Scan for the cell matching the given text and deliver its (X, Y) coordinate at center. 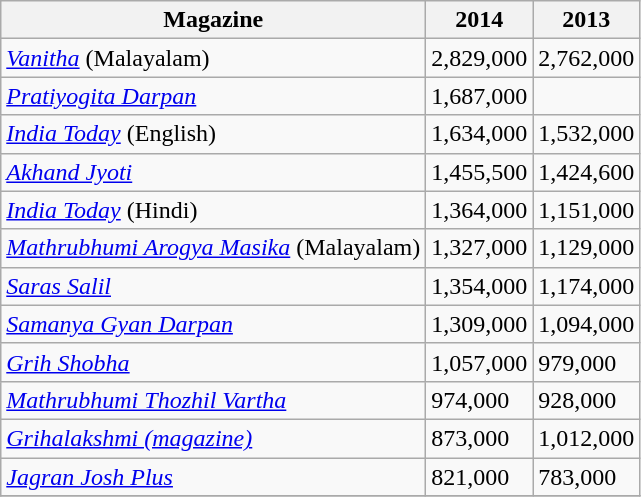
1,532,000 (586, 134)
Grih Shobha (214, 362)
Vanitha (Malayalam) (214, 58)
1,687,000 (480, 96)
2,762,000 (586, 58)
2014 (480, 20)
1,634,000 (480, 134)
928,000 (586, 400)
974,000 (480, 400)
Grihalakshmi (magazine) (214, 438)
Akhand Jyoti (214, 172)
India Today (English) (214, 134)
Jagran Josh Plus (214, 477)
1,151,000 (586, 210)
873,000 (480, 438)
1,129,000 (586, 248)
1,057,000 (480, 362)
979,000 (586, 362)
1,094,000 (586, 324)
2013 (586, 20)
1,424,600 (586, 172)
1,364,000 (480, 210)
Mathrubhumi Thozhil Vartha (214, 400)
Pratiyogita Darpan (214, 96)
Saras Salil (214, 286)
821,000 (480, 477)
2,829,000 (480, 58)
India Today (Hindi) (214, 210)
Magazine (214, 20)
Mathrubhumi Arogya Masika (Malayalam) (214, 248)
1,174,000 (586, 286)
1,012,000 (586, 438)
1,354,000 (480, 286)
Samanya Gyan Darpan (214, 324)
1,309,000 (480, 324)
1,327,000 (480, 248)
1,455,500 (480, 172)
783,000 (586, 477)
